Extract the (X, Y) coordinate from the center of the cell holding the provided text.  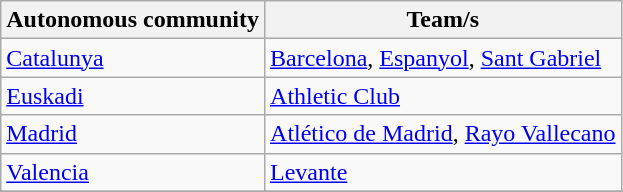
Athletic Club (444, 96)
Autonomous community (133, 20)
Catalunya (133, 58)
Atlético de Madrid, Rayo Vallecano (444, 134)
Valencia (133, 172)
Team/s (444, 20)
Madrid (133, 134)
Euskadi (133, 96)
Barcelona, Espanyol, Sant Gabriel (444, 58)
Levante (444, 172)
